Search for the cell housing the specified text and yield its (x, y) center coordinate. 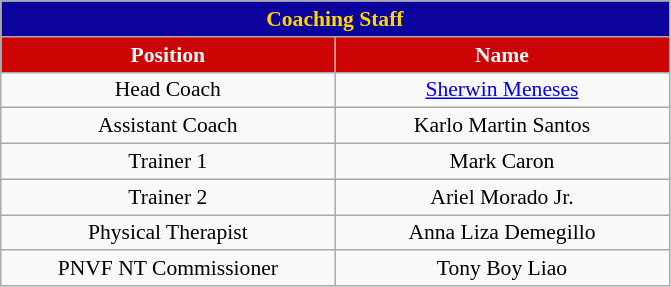
PNVF NT Commissioner (168, 269)
Position (168, 55)
Tony Boy Liao (502, 269)
Anna Liza Demegillo (502, 233)
Sherwin Meneses (502, 90)
Head Coach (168, 90)
Trainer 1 (168, 162)
Coaching Staff (335, 19)
Assistant Coach (168, 126)
Karlo Martin Santos (502, 126)
Mark Caron (502, 162)
Physical Therapist (168, 233)
Name (502, 55)
Trainer 2 (168, 197)
Ariel Morado Jr. (502, 197)
